Capture the cell that displays the provided text and extract its [X, Y] central coordinate. 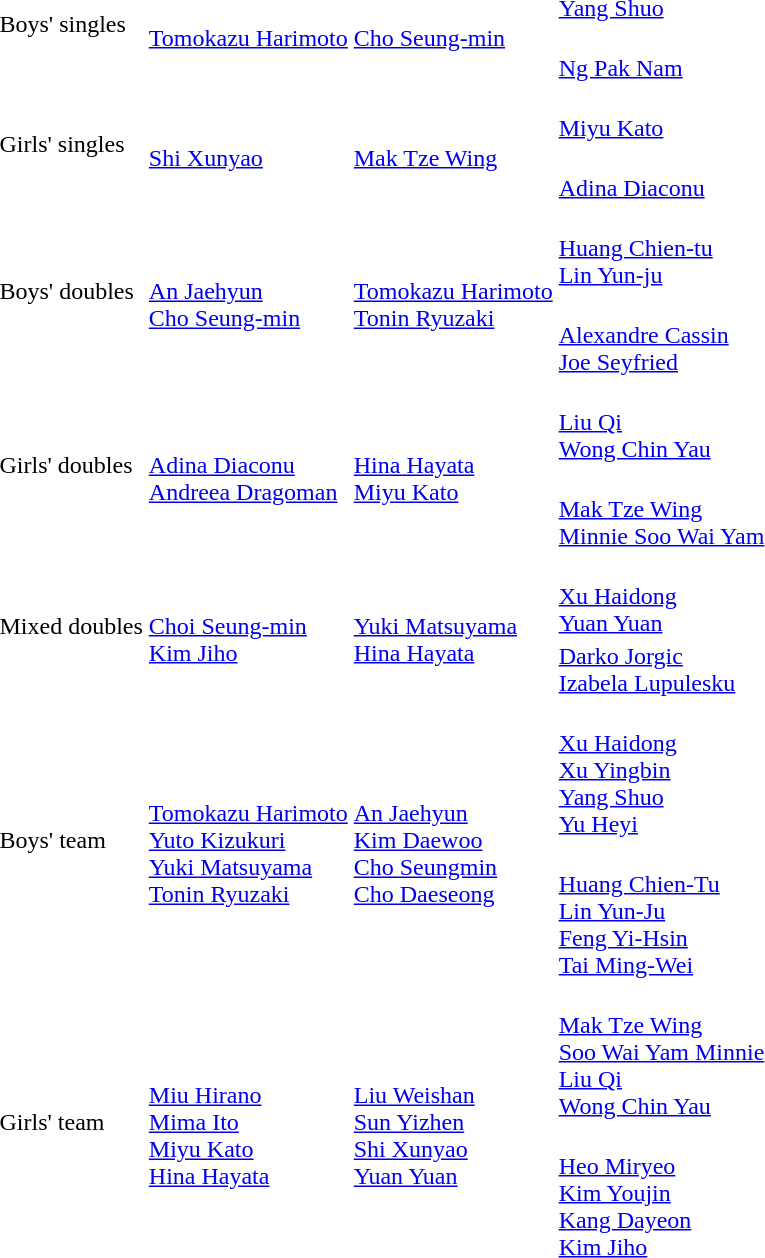
Adina DiaconuAndreea Dragoman [248, 466]
An JaehyunKim DaewooCho SeungminCho Daeseong [453, 840]
Choi Seung-minKim Jiho [248, 626]
An JaehyunCho Seung-min [248, 292]
Tomokazu HarimotoTonin Ryuzaki [453, 292]
Hina HayataMiyu Kato [453, 466]
Tomokazu HarimotoYuto KizukuriYuki MatsuyamaTonin Ryuzaki [248, 840]
Yuki MatsuyamaHina Hayata [453, 626]
Shi Xunyao [248, 144]
Mak Tze Wing [453, 144]
